Search for the cell housing the specified text and yield its [X, Y] center coordinate. 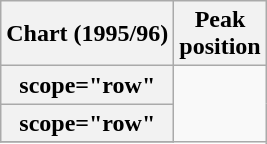
Chart (1995/96) [88, 34]
Peakposition [220, 34]
